Detect which cell encompasses the target text, then output its (x, y) center coordinate. 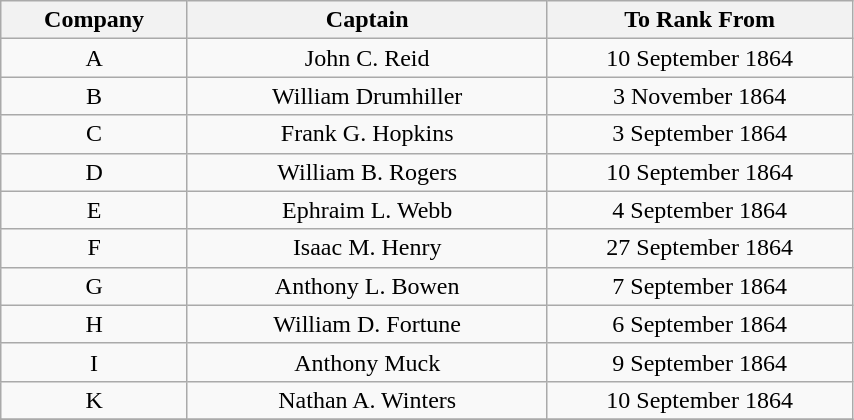
E (94, 210)
H (94, 324)
C (94, 134)
7 September 1864 (700, 286)
John C. Reid (366, 58)
William B. Rogers (366, 172)
Isaac M. Henry (366, 248)
Frank G. Hopkins (366, 134)
I (94, 362)
9 September 1864 (700, 362)
B (94, 96)
Company (94, 20)
3 November 1864 (700, 96)
K (94, 400)
3 September 1864 (700, 134)
F (94, 248)
William Drumhiller (366, 96)
Anthony L. Bowen (366, 286)
A (94, 58)
G (94, 286)
Nathan A. Winters (366, 400)
Anthony Muck (366, 362)
4 September 1864 (700, 210)
D (94, 172)
6 September 1864 (700, 324)
27 September 1864 (700, 248)
To Rank From (700, 20)
Captain (366, 20)
Ephraim L. Webb (366, 210)
William D. Fortune (366, 324)
